From the cell containing the given text, extract its center point as (X, Y) coordinate. 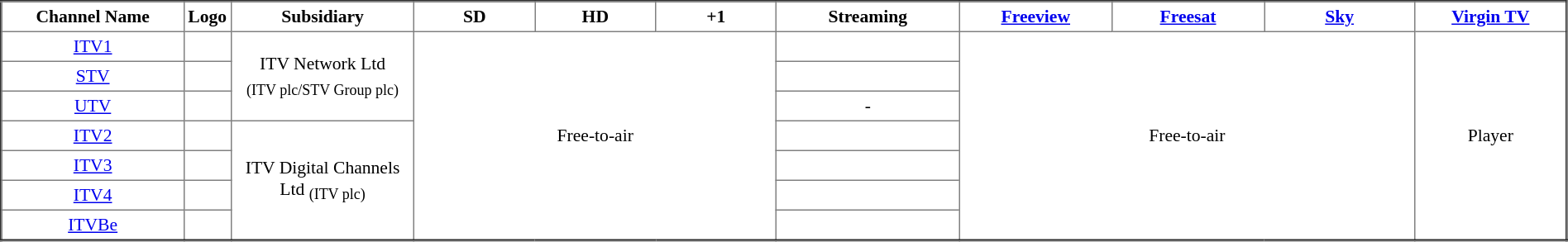
+1 (716, 17)
Sky (1339, 17)
ITV Network Ltd(ITV plc/STV Group plc) (323, 76)
Freesat (1188, 17)
ITVBe (93, 225)
STV (93, 76)
ITV4 (93, 195)
Subsidiary (323, 17)
- (868, 106)
ITV2 (93, 135)
Player (1491, 135)
ITV3 (93, 165)
Freeview (1035, 17)
HD (595, 17)
ITV Digital Channels Ltd (ITV plc) (323, 180)
Streaming (868, 17)
SD (475, 17)
UTV (93, 106)
Channel Name (93, 17)
Virgin TV (1491, 17)
Logo (207, 17)
ITV1 (93, 46)
